Scan for the cell matching the given text and deliver its (X, Y) coordinate at center. 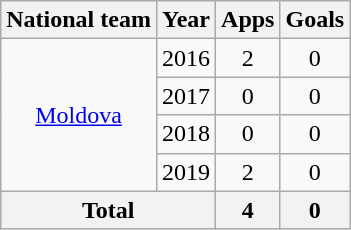
2016 (186, 58)
Goals (315, 20)
Apps (248, 20)
National team (79, 20)
2017 (186, 96)
Moldova (79, 115)
2019 (186, 172)
Year (186, 20)
4 (248, 210)
2018 (186, 134)
Total (108, 210)
